Output the [x, y] coordinate of the center of the cell containing the given text.  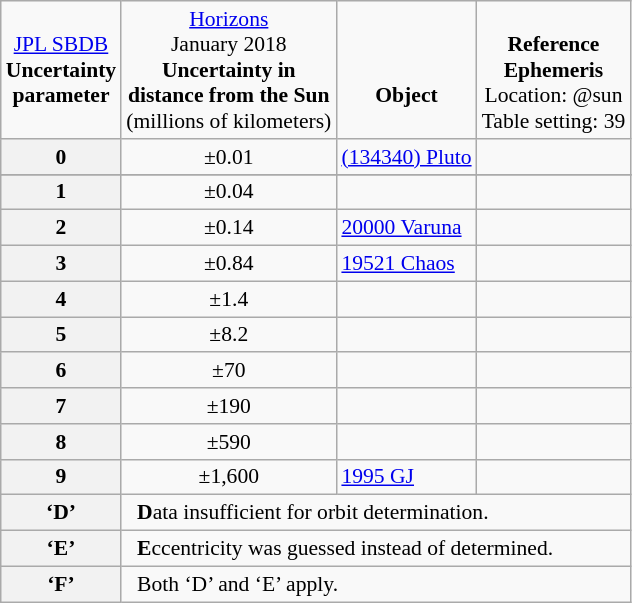
19521 Chaos [406, 264]
8 [61, 442]
±590 [228, 442]
±0.04 [228, 192]
±70 [228, 371]
1995 GJ [406, 477]
±0.01 [228, 157]
±190 [228, 406]
±8.2 [228, 335]
Eccentricity was guessed instead of determined. [376, 549]
ReferenceEphemerisLocation: @sunTable setting: 39 [554, 70]
JPL SBDBUncertaintyparameter [61, 70]
‘D’ [61, 513]
6 [61, 371]
20000 Varuna [406, 228]
4 [61, 299]
3 [61, 264]
HorizonsJanuary 2018Uncertainty indistance from the Sun(millions of kilometers) [228, 70]
7 [61, 406]
5 [61, 335]
±1.4 [228, 299]
±1,600 [228, 477]
Object [406, 70]
(134340) Pluto [406, 157]
9 [61, 477]
1 [61, 192]
‘E’ [61, 549]
0 [61, 157]
2 [61, 228]
‘F’ [61, 584]
Data insufficient for orbit determination. [376, 513]
Both ‘D’ and ‘E’ apply. [376, 584]
±0.84 [228, 264]
±0.14 [228, 228]
